Determine the (X, Y) coordinate at the center of the cell enclosing the given text.  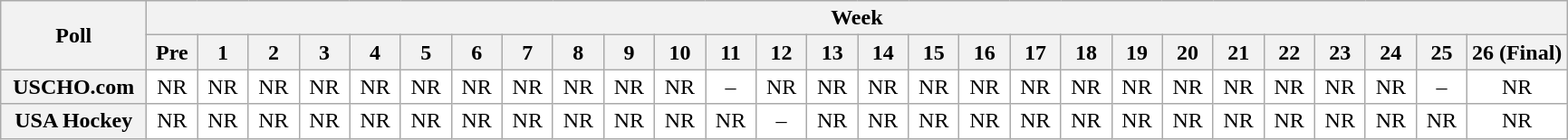
9 (629, 52)
20 (1188, 52)
6 (476, 52)
2 (274, 52)
19 (1137, 52)
25 (1441, 52)
12 (782, 52)
23 (1340, 52)
17 (1035, 52)
11 (730, 52)
24 (1390, 52)
16 (985, 52)
13 (832, 52)
5 (426, 52)
26 (Final) (1516, 52)
Poll (74, 35)
USCHO.com (74, 87)
18 (1086, 52)
Pre (172, 52)
7 (527, 52)
21 (1238, 52)
3 (324, 52)
14 (883, 52)
8 (578, 52)
22 (1289, 52)
4 (375, 52)
1 (223, 52)
USA Hockey (74, 121)
15 (934, 52)
10 (679, 52)
Week (857, 18)
